Detect which cell encompasses the target text, then output its [x, y] center coordinate. 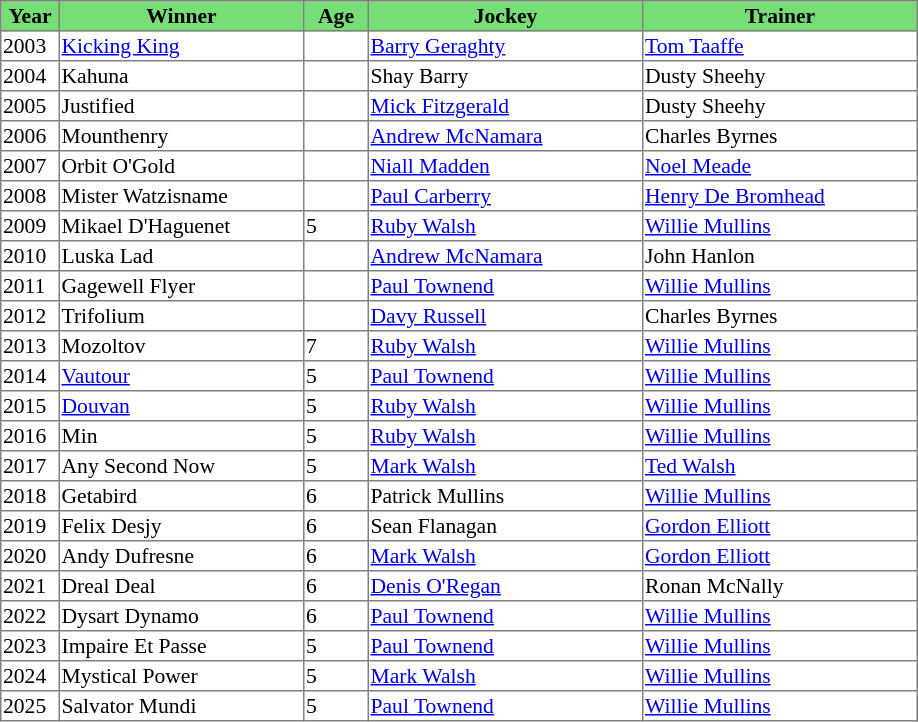
Luska Lad [181, 256]
Mozoltov [181, 346]
2012 [30, 316]
Gagewell Flyer [181, 286]
Ronan McNally [780, 586]
2024 [30, 676]
Noel Meade [780, 166]
2010 [30, 256]
Shay Barry [505, 76]
Getabird [181, 496]
Mikael D'Haguenet [181, 226]
2021 [30, 586]
Sean Flanagan [505, 526]
Age [336, 16]
Denis O'Regan [505, 586]
2016 [30, 436]
2018 [30, 496]
Kicking King [181, 46]
2004 [30, 76]
Dysart Dynamo [181, 616]
Barry Geraghty [505, 46]
2009 [30, 226]
Orbit O'Gold [181, 166]
2019 [30, 526]
2022 [30, 616]
Justified [181, 106]
2007 [30, 166]
Mounthenry [181, 136]
Dreal Deal [181, 586]
Ted Walsh [780, 466]
Tom Taaffe [780, 46]
Patrick Mullins [505, 496]
Trifolium [181, 316]
Vautour [181, 376]
2017 [30, 466]
Niall Madden [505, 166]
Mick Fitzgerald [505, 106]
7 [336, 346]
Andy Dufresne [181, 556]
2013 [30, 346]
Jockey [505, 16]
Impaire Et Passe [181, 646]
Douvan [181, 406]
2005 [30, 106]
2006 [30, 136]
2020 [30, 556]
Trainer [780, 16]
Any Second Now [181, 466]
2025 [30, 706]
Kahuna [181, 76]
2003 [30, 46]
Winner [181, 16]
2023 [30, 646]
2008 [30, 196]
2014 [30, 376]
Henry De Bromhead [780, 196]
Felix Desjy [181, 526]
2011 [30, 286]
Mystical Power [181, 676]
2015 [30, 406]
Min [181, 436]
Paul Carberry [505, 196]
Year [30, 16]
Mister Watzisname [181, 196]
Salvator Mundi [181, 706]
Davy Russell [505, 316]
John Hanlon [780, 256]
